Detect which cell encompasses the target text, then output its [X, Y] center coordinate. 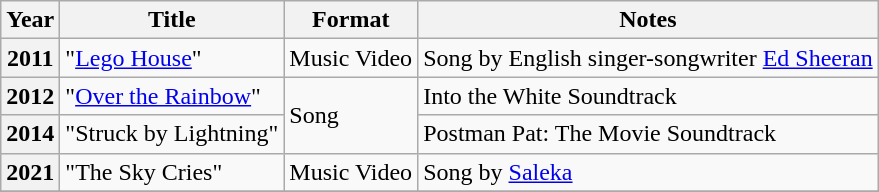
Song by English singer-songwriter Ed Sheeran [648, 58]
"Struck by Lightning" [172, 134]
Format [351, 20]
2011 [30, 58]
"Over the Rainbow" [172, 96]
2021 [30, 172]
"Lego House" [172, 58]
Title [172, 20]
2014 [30, 134]
"The Sky Cries" [172, 172]
Song by Saleka [648, 172]
Year [30, 20]
2012 [30, 96]
Song [351, 115]
Postman Pat: The Movie Soundtrack [648, 134]
Into the White Soundtrack [648, 96]
Notes [648, 20]
